Capture the cell that displays the provided text and extract its [x, y] central coordinate. 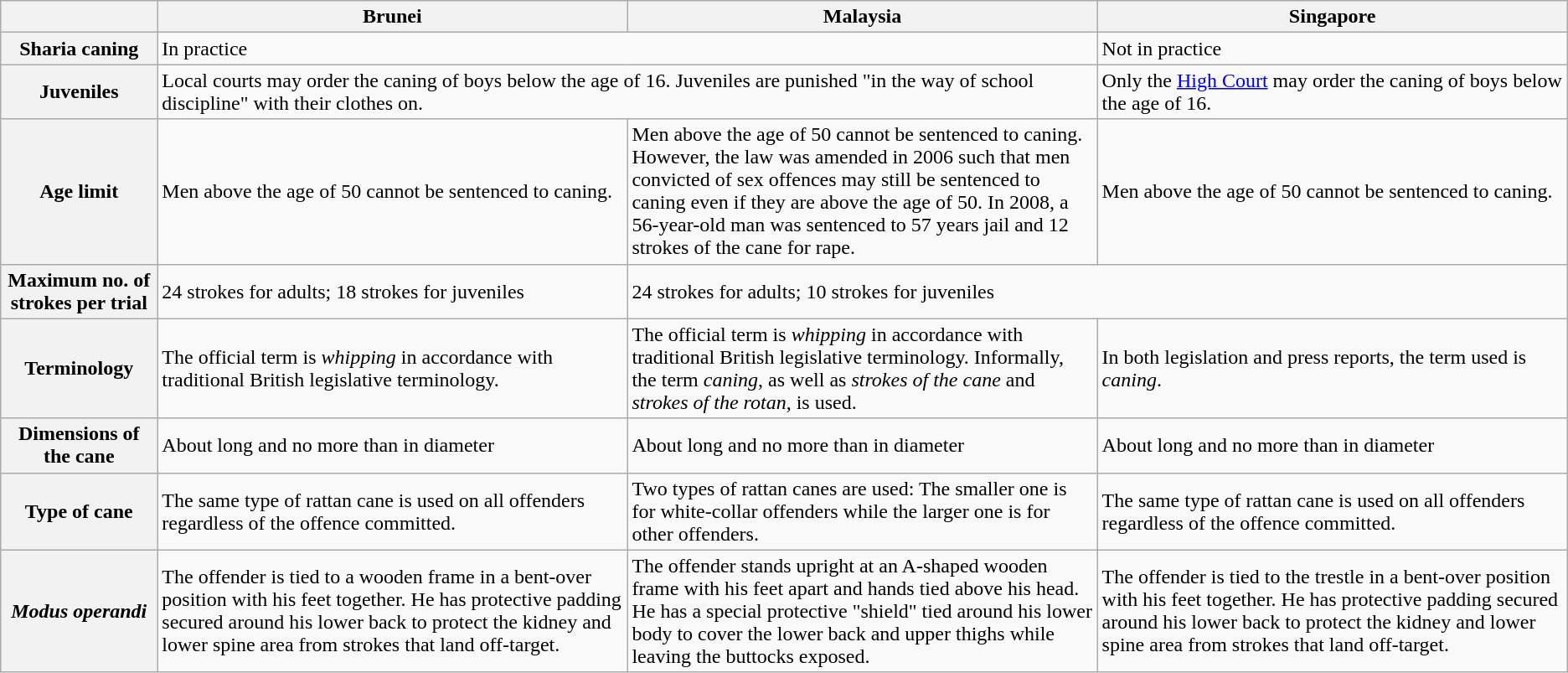
Age limit [79, 191]
In both legislation and press reports, the term used is caning. [1332, 369]
Type of cane [79, 511]
Only the High Court may order the caning of boys below the age of 16. [1332, 92]
Not in practice [1332, 49]
Local courts may order the caning of boys below the age of 16. Juveniles are punished "in the way of school discipline" with their clothes on. [627, 92]
Two types of rattan canes are used: The smaller one is for white-collar offenders while the larger one is for other offenders. [863, 511]
Brunei [392, 17]
24 strokes for adults; 18 strokes for juveniles [392, 292]
Terminology [79, 369]
Dimensions of the cane [79, 446]
24 strokes for adults; 10 strokes for juveniles [1097, 292]
Sharia caning [79, 49]
Juveniles [79, 92]
Malaysia [863, 17]
Maximum no. of strokes per trial [79, 292]
Modus operandi [79, 611]
In practice [627, 49]
Singapore [1332, 17]
The official term is whipping in accordance with traditional British legislative terminology. [392, 369]
